For the text-containing cell, return its midpoint in (X, Y) coordinate format. 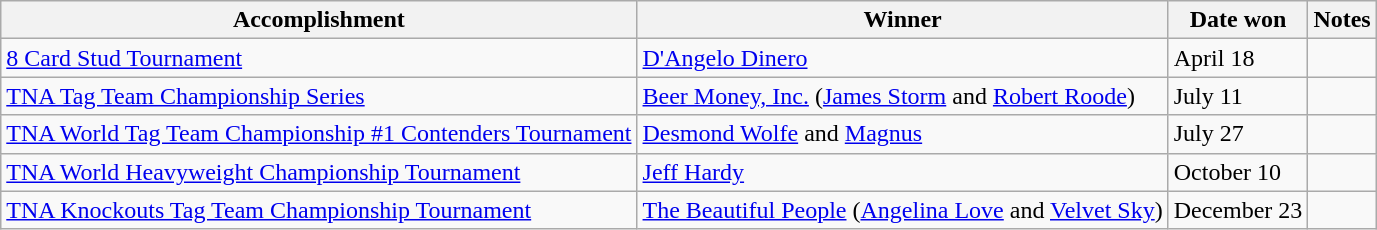
TNA Tag Team Championship Series (319, 96)
Jeff Hardy (902, 172)
Accomplishment (319, 20)
D'Angelo Dinero (902, 58)
8 Card Stud Tournament (319, 58)
Notes (1342, 20)
TNA World Tag Team Championship #1 Contenders Tournament (319, 134)
TNA World Heavyweight Championship Tournament (319, 172)
July 11 (1238, 96)
December 23 (1238, 210)
Date won (1238, 20)
TNA Knockouts Tag Team Championship Tournament (319, 210)
Beer Money, Inc. (James Storm and Robert Roode) (902, 96)
July 27 (1238, 134)
The Beautiful People (Angelina Love and Velvet Sky) (902, 210)
April 18 (1238, 58)
October 10 (1238, 172)
Winner (902, 20)
Desmond Wolfe and Magnus (902, 134)
